Return the (X, Y) coordinate for the center point of the cell that contains the specified text.  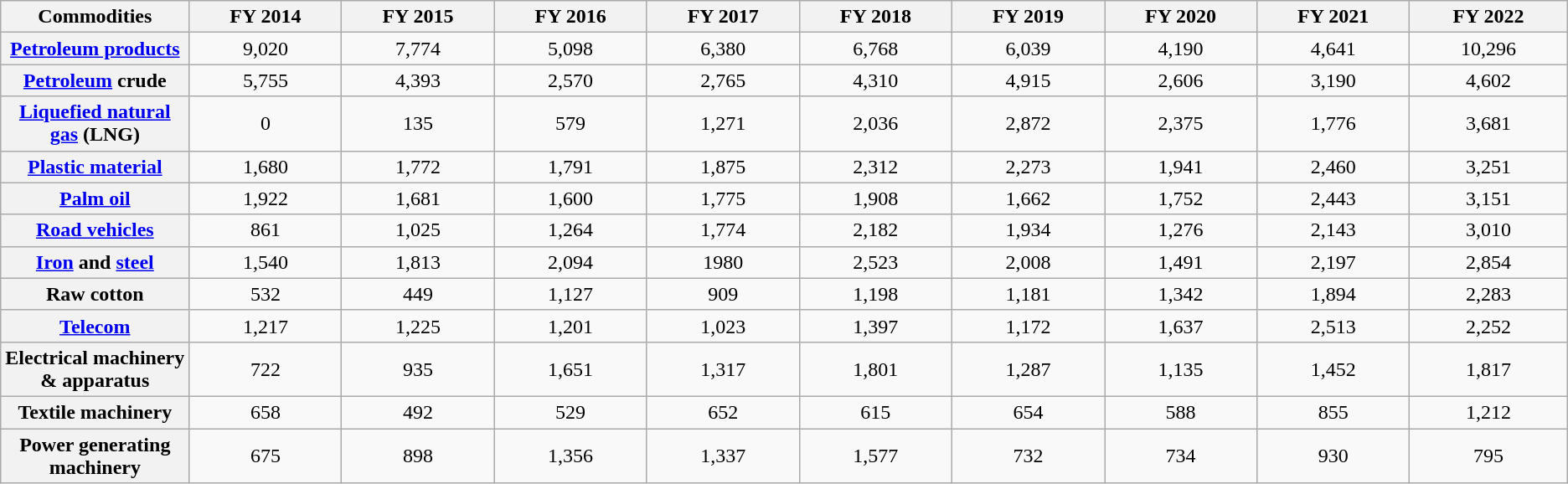
6,768 (875, 49)
3,151 (1489, 198)
4,915 (1028, 80)
1,201 (570, 326)
FY 2014 (266, 17)
579 (570, 124)
FY 2021 (1333, 17)
4,190 (1180, 49)
935 (418, 368)
1,681 (418, 198)
2,197 (1333, 262)
2,765 (723, 80)
1,922 (266, 198)
FY 2018 (875, 17)
1,287 (1028, 368)
1,025 (418, 230)
1,217 (266, 326)
FY 2017 (723, 17)
2,312 (875, 167)
1,772 (418, 167)
4,641 (1333, 49)
1,181 (1028, 294)
658 (266, 412)
1,342 (1180, 294)
2,143 (1333, 230)
855 (1333, 412)
722 (266, 368)
898 (418, 456)
Plastic material (95, 167)
3,681 (1489, 124)
1,212 (1489, 412)
1,774 (723, 230)
Telecom (95, 326)
1,452 (1333, 368)
2,872 (1028, 124)
2,460 (1333, 167)
2,008 (1028, 262)
Power generating machinery (95, 456)
5,755 (266, 80)
1,934 (1028, 230)
Liquefied natural gas (LNG) (95, 124)
1,752 (1180, 198)
4,602 (1489, 80)
1,801 (875, 368)
4,310 (875, 80)
1,271 (723, 124)
2,283 (1489, 294)
2,606 (1180, 80)
615 (875, 412)
2,854 (1489, 262)
1,941 (1180, 167)
1,776 (1333, 124)
1,356 (570, 456)
2,570 (570, 80)
6,380 (723, 49)
1,637 (1180, 326)
0 (266, 124)
1,908 (875, 198)
1,198 (875, 294)
Textile machinery (95, 412)
734 (1180, 456)
FY 2015 (418, 17)
675 (266, 456)
652 (723, 412)
5,098 (570, 49)
1,775 (723, 198)
1,276 (1180, 230)
2,443 (1333, 198)
Commodities (95, 17)
1,875 (723, 167)
449 (418, 294)
529 (570, 412)
2,523 (875, 262)
1,225 (418, 326)
909 (723, 294)
1,491 (1180, 262)
FY 2019 (1028, 17)
Road vehicles (95, 230)
6,039 (1028, 49)
9,020 (266, 49)
FY 2022 (1489, 17)
7,774 (418, 49)
1,135 (1180, 368)
1,264 (570, 230)
Petroleum crude (95, 80)
FY 2016 (570, 17)
588 (1180, 412)
3,010 (1489, 230)
135 (418, 124)
3,251 (1489, 167)
2,375 (1180, 124)
1,894 (1333, 294)
1,791 (570, 167)
2,182 (875, 230)
1,662 (1028, 198)
3,190 (1333, 80)
2,094 (570, 262)
930 (1333, 456)
2,036 (875, 124)
Electrical machinery & apparatus (95, 368)
Raw cotton (95, 294)
1,651 (570, 368)
FY 2020 (1180, 17)
2,252 (1489, 326)
795 (1489, 456)
2,513 (1333, 326)
1,540 (266, 262)
1980 (723, 262)
1,127 (570, 294)
10,296 (1489, 49)
1,680 (266, 167)
1,813 (418, 262)
Iron and steel (95, 262)
861 (266, 230)
1,172 (1028, 326)
Petroleum products (95, 49)
4,393 (418, 80)
1,397 (875, 326)
1,317 (723, 368)
732 (1028, 456)
1,023 (723, 326)
Palm oil (95, 198)
2,273 (1028, 167)
1,600 (570, 198)
654 (1028, 412)
532 (266, 294)
1,337 (723, 456)
1,577 (875, 456)
1,817 (1489, 368)
492 (418, 412)
